Output the (x, y) coordinate of the center of the cell containing the given text.  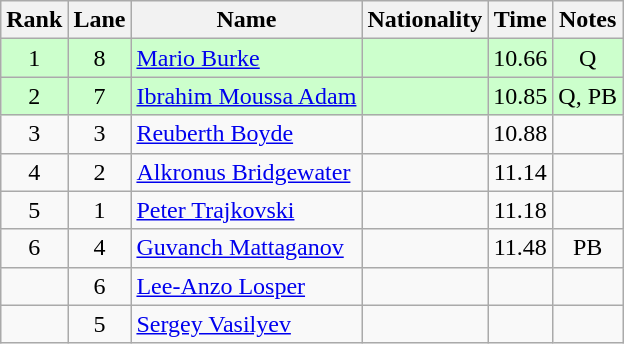
11.14 (520, 172)
11.48 (520, 248)
Rank (34, 20)
Peter Trajkovski (246, 210)
Name (246, 20)
Notes (588, 20)
10.85 (520, 96)
Sergey Vasilyev (246, 324)
8 (100, 58)
PB (588, 248)
10.88 (520, 134)
10.66 (520, 58)
Ibrahim Moussa Adam (246, 96)
Time (520, 20)
7 (100, 96)
Q, PB (588, 96)
Mario Burke (246, 58)
11.18 (520, 210)
Lane (100, 20)
Lee-Anzo Losper (246, 286)
Alkronus Bridgewater (246, 172)
Reuberth Boyde (246, 134)
Guvanch Mattaganov (246, 248)
Q (588, 58)
Nationality (425, 20)
